Find where the given text appears and provide that cell's center as (X, Y) coordinate. 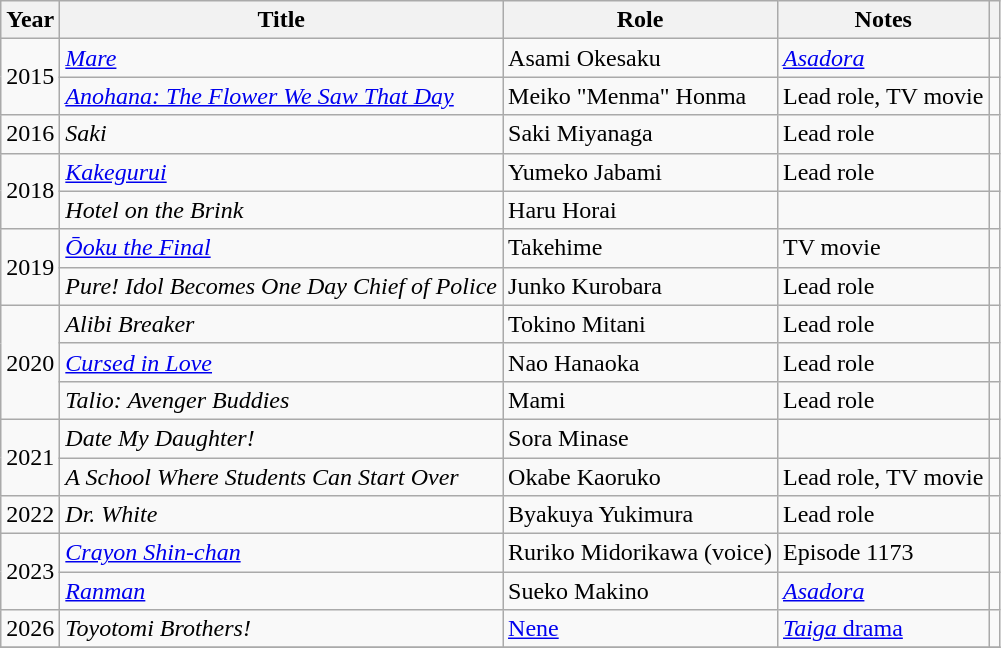
Nene (640, 629)
Alibi Breaker (282, 324)
Title (282, 20)
Anohana: The Flower We Saw That Day (282, 96)
Hotel on the Brink (282, 210)
TV movie (884, 248)
Pure! Idol Becomes One Day Chief of Police (282, 286)
Date My Daughter! (282, 438)
2023 (30, 572)
Episode 1173 (884, 553)
Sora Minase (640, 438)
Ōoku the Final (282, 248)
2020 (30, 362)
Haru Horai (640, 210)
Ranman (282, 591)
Cursed in Love (282, 362)
Kakegurui (282, 172)
Saki Miyanaga (640, 134)
Dr. White (282, 515)
Notes (884, 20)
Nao Hanaoka (640, 362)
2026 (30, 629)
Taiga drama (884, 629)
Toyotomi Brothers! (282, 629)
Mare (282, 58)
Talio: Avenger Buddies (282, 400)
Takehime (640, 248)
Tokino Mitani (640, 324)
Byakuya Yukimura (640, 515)
Junko Kurobara (640, 286)
Year (30, 20)
2019 (30, 267)
Ruriko Midorikawa (voice) (640, 553)
2022 (30, 515)
Saki (282, 134)
2016 (30, 134)
Okabe Kaoruko (640, 477)
2018 (30, 191)
2015 (30, 77)
Meiko "Menma" Honma (640, 96)
A School Where Students Can Start Over (282, 477)
Yumeko Jabami (640, 172)
Role (640, 20)
Crayon Shin-chan (282, 553)
Asami Okesaku (640, 58)
Sueko Makino (640, 591)
2021 (30, 457)
Mami (640, 400)
